Pinpoint the cell where the given text exists, returning its [x, y] midpoint coordinate. 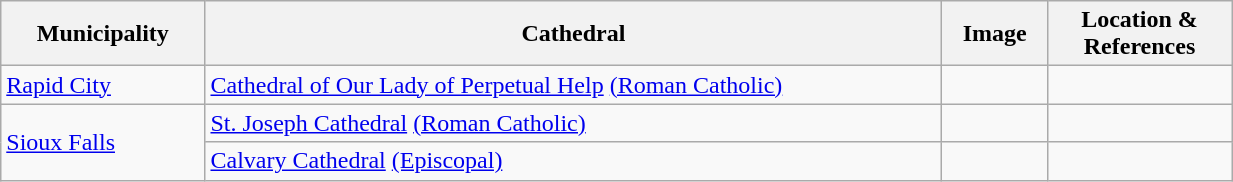
Municipality [103, 34]
Cathedral of Our Lady of Perpetual Help (Roman Catholic) [574, 85]
Image [995, 34]
Rapid City [103, 85]
Location & References [1139, 34]
St. Joseph Cathedral (Roman Catholic) [574, 123]
Sioux Falls [103, 142]
Calvary Cathedral (Episcopal) [574, 161]
Cathedral [574, 34]
